Capture the cell that displays the provided text and extract its [X, Y] central coordinate. 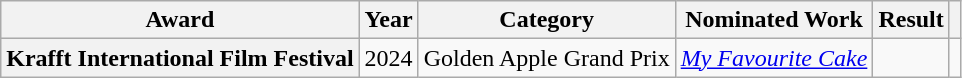
Result [911, 20]
Krafft International Film Festival [180, 58]
Year [388, 20]
My Favourite Cake [774, 58]
Golden Apple Grand Prix [546, 58]
Nominated Work [774, 20]
Award [180, 20]
2024 [388, 58]
Category [546, 20]
